Extract the (x, y) coordinate from the center of the cell holding the provided text.  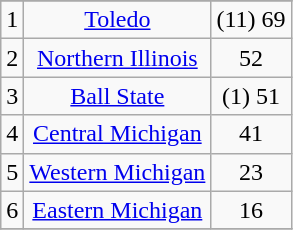
52 (251, 58)
Eastern Michigan (118, 210)
(1) 51 (251, 96)
(11) 69 (251, 20)
1 (12, 20)
3 (12, 96)
23 (251, 172)
16 (251, 210)
6 (12, 210)
2 (12, 58)
Central Michigan (118, 134)
5 (12, 172)
41 (251, 134)
Ball State (118, 96)
4 (12, 134)
Northern Illinois (118, 58)
Western Michigan (118, 172)
Toledo (118, 20)
